Return the [X, Y] coordinate for the center point of the cell that contains the specified text.  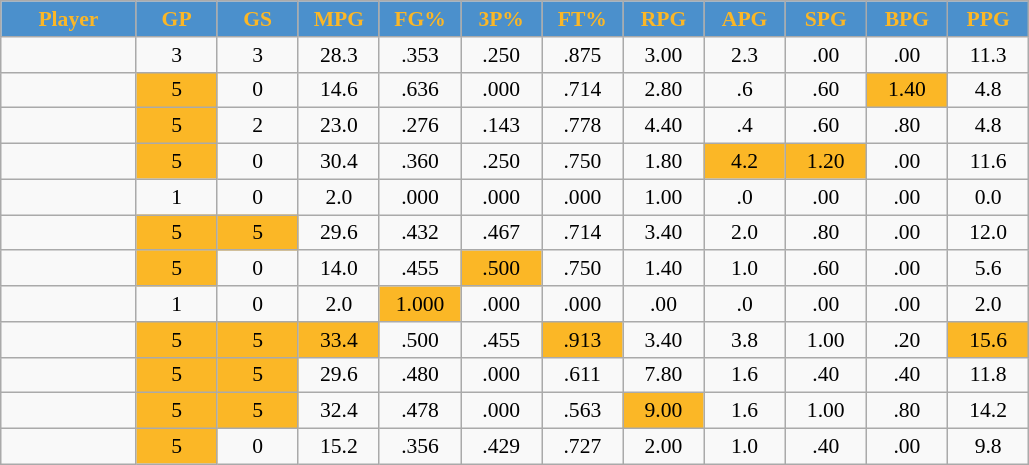
.478 [420, 411]
.20 [906, 340]
28.3 [338, 55]
PPG [988, 19]
.875 [582, 55]
.429 [502, 447]
.778 [582, 126]
3P% [502, 19]
RPG [664, 19]
GS [258, 19]
MPG [338, 19]
9.00 [664, 411]
14.2 [988, 411]
.636 [420, 90]
.563 [582, 411]
14.0 [338, 269]
7.80 [664, 375]
15.2 [338, 447]
Player [68, 19]
3.8 [744, 340]
4.40 [664, 126]
.611 [582, 375]
APG [744, 19]
23.0 [338, 126]
2.80 [664, 90]
1.000 [420, 304]
5.6 [988, 269]
1.80 [664, 162]
GP [176, 19]
.467 [502, 233]
FG% [420, 19]
.356 [420, 447]
SPG [826, 19]
9.8 [988, 447]
.480 [420, 375]
2 [258, 126]
32.4 [338, 411]
3.00 [664, 55]
11.8 [988, 375]
0.0 [988, 197]
11.3 [988, 55]
11.6 [988, 162]
.360 [420, 162]
.4 [744, 126]
BPG [906, 19]
.6 [744, 90]
12.0 [988, 233]
2.3 [744, 55]
.276 [420, 126]
FT% [582, 19]
4.2 [744, 162]
.353 [420, 55]
.143 [502, 126]
2.00 [664, 447]
30.4 [338, 162]
.913 [582, 340]
33.4 [338, 340]
14.6 [338, 90]
.727 [582, 447]
.432 [420, 233]
1.20 [826, 162]
15.6 [988, 340]
